Output the (X, Y) coordinate of the center of the cell containing the given text.  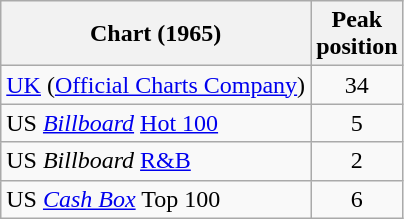
5 (357, 123)
US Cash Box Top 100 (156, 199)
2 (357, 161)
US Billboard R&B (156, 161)
6 (357, 199)
34 (357, 85)
UK (Official Charts Company) (156, 85)
Peakposition (357, 34)
Chart (1965) (156, 34)
US Billboard Hot 100 (156, 123)
